Detect which cell encompasses the target text, then output its (x, y) center coordinate. 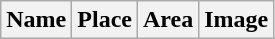
Place (105, 20)
Area (168, 20)
Name (36, 20)
Image (236, 20)
